From the cell containing the given text, extract its center point as (x, y) coordinate. 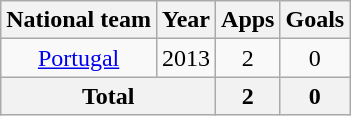
Year (186, 20)
Portugal (79, 58)
Goals (315, 20)
2013 (186, 58)
National team (79, 20)
Apps (248, 20)
Total (108, 96)
